Determine the (X, Y) coordinate at the center of the cell enclosing the given text.  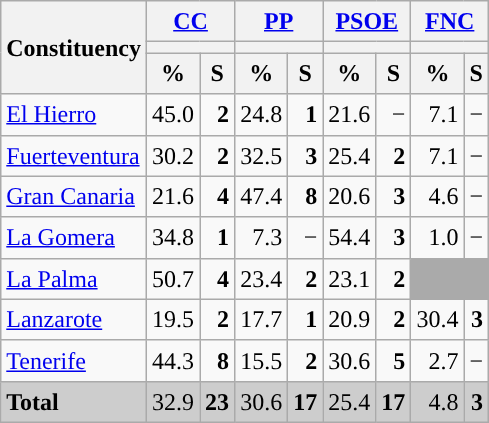
32.9 (172, 402)
PSOE (367, 22)
17.7 (262, 320)
PP (279, 22)
7.3 (262, 238)
23 (218, 402)
Tenerife (74, 360)
4.8 (438, 402)
44.3 (172, 360)
La Palma (74, 278)
50.7 (172, 278)
45.0 (172, 114)
24.8 (262, 114)
Lanzarote (74, 320)
Total (74, 402)
4.6 (438, 196)
30.2 (172, 156)
FNC (450, 22)
1.0 (438, 238)
34.8 (172, 238)
30.4 (438, 320)
La Gomera (74, 238)
Fuerteventura (74, 156)
23.1 (350, 278)
47.4 (262, 196)
Gran Canaria (74, 196)
32.5 (262, 156)
2.7 (438, 360)
5 (394, 360)
El Hierro (74, 114)
CC (190, 22)
19.5 (172, 320)
15.5 (262, 360)
23.4 (262, 278)
Constituency (74, 48)
20.9 (350, 320)
20.6 (350, 196)
54.4 (350, 238)
